Locate the cell with the specified text and output its (x, y) center coordinate. 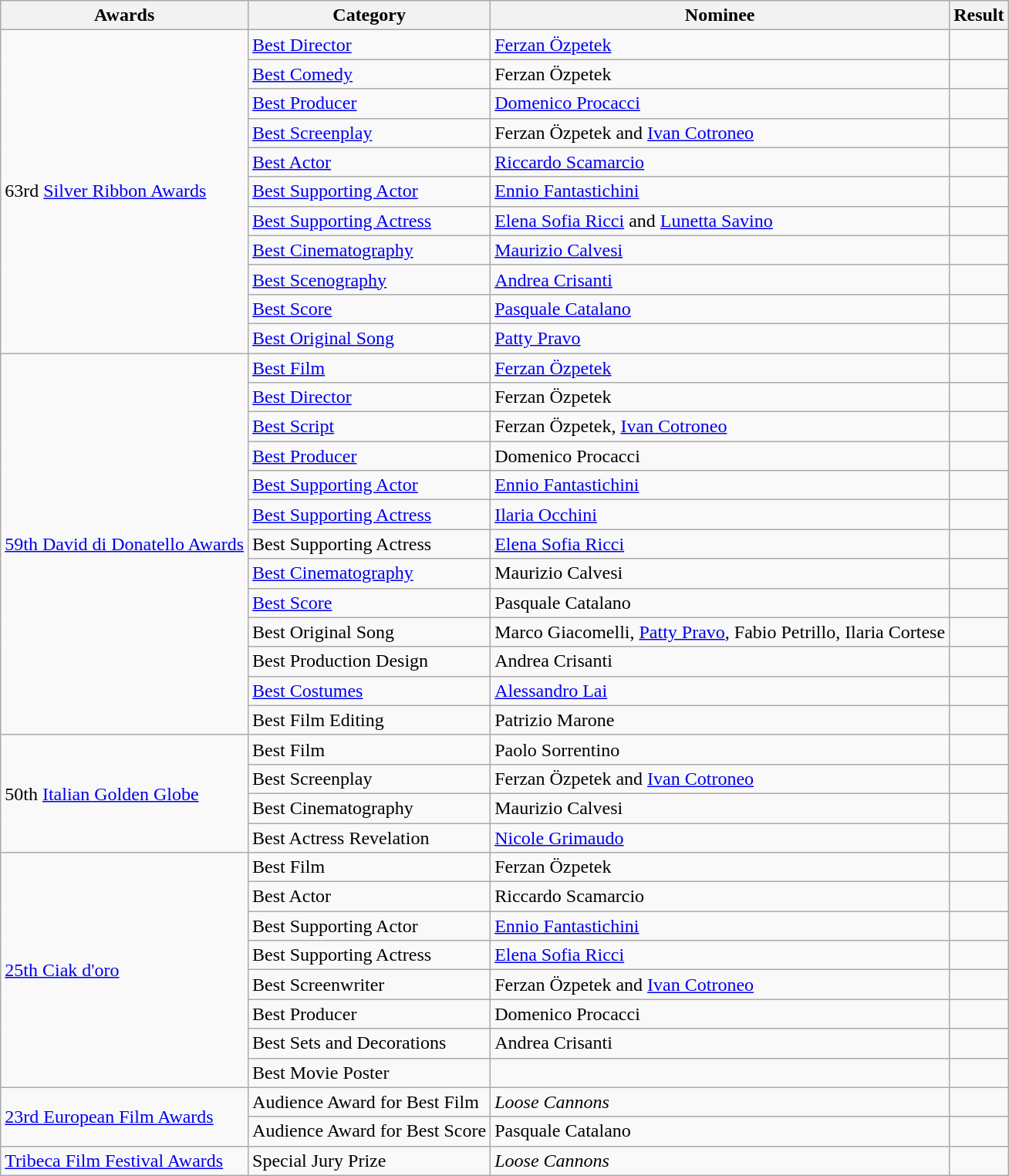
Best Comedy (370, 74)
Best Movie Poster (370, 1073)
Awards (125, 15)
Best Production Design (370, 661)
Elena Sofia Ricci and Lunetta Savino (720, 221)
Best Screenwriter (370, 985)
Category (370, 15)
Ferzan Özpetek, Ivan Cotroneo (720, 427)
Nicole Grimaudo (720, 837)
50th Italian Golden Globe (125, 793)
Tribeca Film Festival Awards (125, 1161)
Patrizio Marone (720, 720)
Nominee (720, 15)
Audience Award for Best Score (370, 1131)
Best Scenography (370, 279)
Best Actress Revelation (370, 837)
Best Script (370, 427)
Result (979, 15)
Marco Giacomelli, Patty Pravo, Fabio Petrillo, Ilaria Cortese (720, 632)
Best Costumes (370, 691)
Best Sets and Decorations (370, 1043)
Alessandro Lai (720, 691)
Best Film Editing (370, 720)
63rd Silver Ribbon Awards (125, 191)
Audience Award for Best Film (370, 1102)
Paolo Sorrentino (720, 749)
Ilaria Occhini (720, 515)
Special Jury Prize (370, 1161)
25th Ciak d'oro (125, 970)
Patty Pravo (720, 338)
59th David di Donatello Awards (125, 545)
23rd European Film Awards (125, 1117)
